From the cell containing the given text, extract its center point as [X, Y] coordinate. 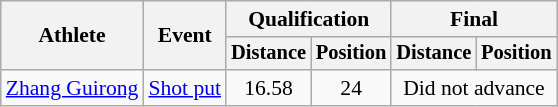
16.58 [268, 88]
Event [184, 36]
Did not advance [474, 88]
Qualification [308, 19]
24 [351, 88]
Shot put [184, 88]
Final [474, 19]
Zhang Guirong [72, 88]
Athlete [72, 36]
